Extract the [x, y] coordinate from the center of the cell holding the provided text.  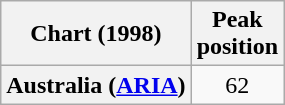
Chart (1998) [96, 34]
Australia (ARIA) [96, 85]
62 [237, 85]
Peakposition [237, 34]
